Scan for the cell matching the given text and deliver its [x, y] coordinate at center. 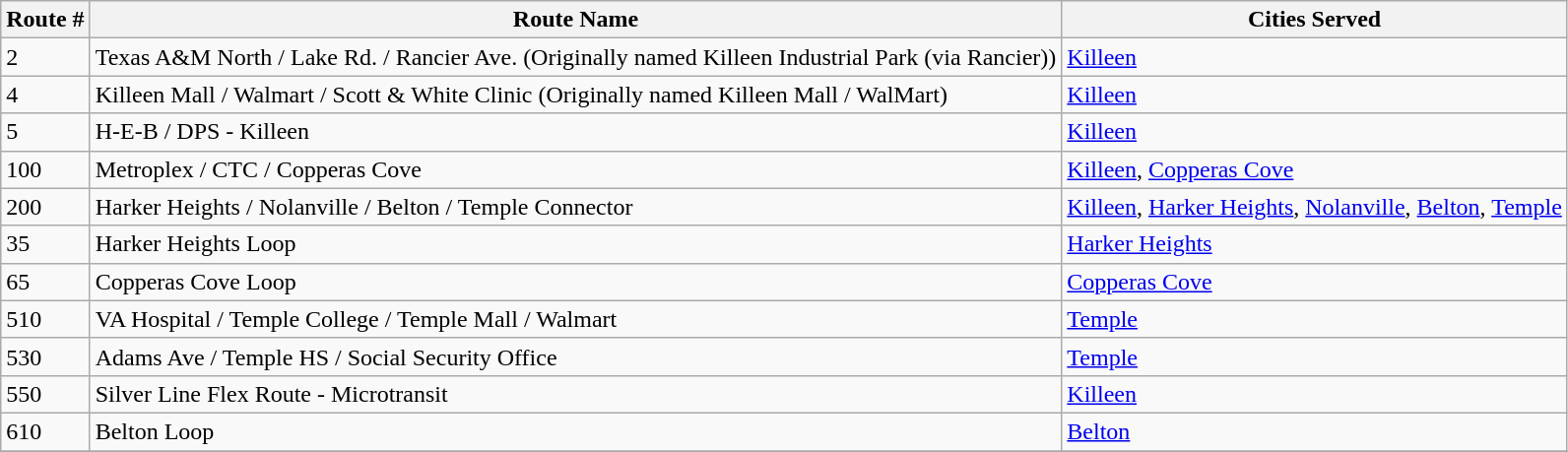
Copperas Cove [1315, 282]
Killeen Mall / Walmart / Scott & White Clinic (Originally named Killeen Mall / WalMart) [575, 95]
Killeen, Harker Heights, Nolanville, Belton, Temple [1315, 207]
Harker Heights Loop [575, 244]
Texas A&M North / Lake Rd. / Rancier Ave. (Originally named Killeen Industrial Park (via Rancier)) [575, 57]
5 [45, 132]
Belton [1315, 431]
200 [45, 207]
65 [45, 282]
2 [45, 57]
100 [45, 169]
610 [45, 431]
Killeen, Copperas Cove [1315, 169]
Copperas Cove Loop [575, 282]
4 [45, 95]
Belton Loop [575, 431]
530 [45, 356]
510 [45, 319]
H-E-B / DPS - Killeen [575, 132]
Harker Heights / Nolanville / Belton / Temple Connector [575, 207]
35 [45, 244]
Metroplex / CTC / Copperas Cove [575, 169]
VA Hospital / Temple College / Temple Mall / Walmart [575, 319]
Route Name [575, 20]
550 [45, 394]
Silver Line Flex Route - Microtransit [575, 394]
Cities Served [1315, 20]
Route # [45, 20]
Adams Ave / Temple HS / Social Security Office [575, 356]
Harker Heights [1315, 244]
